Find where the given text appears and provide that cell's center as (x, y) coordinate. 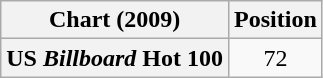
Position (276, 20)
US Billboard Hot 100 (115, 58)
Chart (2009) (115, 20)
72 (276, 58)
